Identify which cell holds the provided text, then report its [x, y] central coordinate. 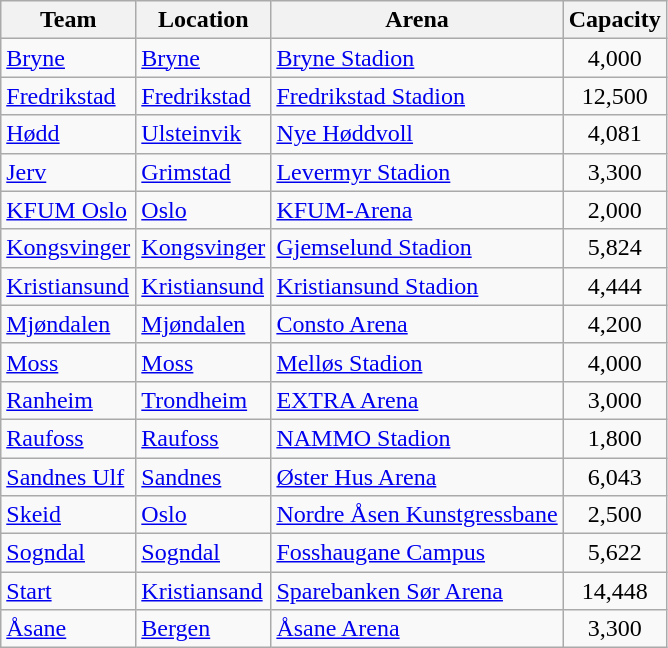
Fredrikstad Stadion [417, 96]
Hødd [68, 134]
Bergen [204, 629]
Gjemselund Stadion [417, 248]
3,000 [614, 400]
Åsane Arena [417, 629]
KFUM Oslo [68, 210]
Bryne Stadion [417, 58]
Jerv [68, 172]
4,200 [614, 324]
Øster Hus Arena [417, 477]
4,081 [614, 134]
Sandnes [204, 477]
Nye Høddvoll [417, 134]
5,824 [614, 248]
Grimstad [204, 172]
1,800 [614, 438]
2,500 [614, 515]
Melløs Stadion [417, 362]
Start [68, 591]
Skeid [68, 515]
Consto Arena [417, 324]
Åsane [68, 629]
Sandnes Ulf [68, 477]
Location [204, 20]
Kristiansand [204, 591]
4,444 [614, 286]
EXTRA Arena [417, 400]
12,500 [614, 96]
Arena [417, 20]
Team [68, 20]
Kristiansund Stadion [417, 286]
KFUM-Arena [417, 210]
14,448 [614, 591]
NAMMO Stadion [417, 438]
Capacity [614, 20]
Nordre Åsen Kunstgressbane [417, 515]
Sparebanken Sør Arena [417, 591]
Ranheim [68, 400]
Levermyr Stadion [417, 172]
6,043 [614, 477]
Ulsteinvik [204, 134]
Fosshaugane Campus [417, 553]
Trondheim [204, 400]
5,622 [614, 553]
2,000 [614, 210]
